Provide the [X, Y] coordinate of the cell's center where the given text is located.  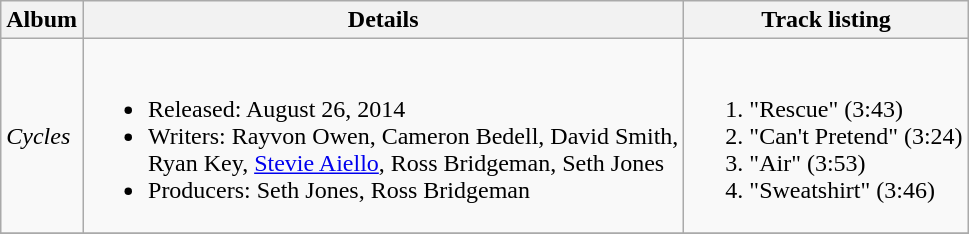
Cycles [42, 136]
Details [382, 20]
Album [42, 20]
Track listing [826, 20]
"Rescue" (3:43)"Can't Pretend" (3:24)"Air" (3:53)"Sweatshirt" (3:46) [826, 136]
